For the text-containing cell, return its midpoint in [x, y] coordinate format. 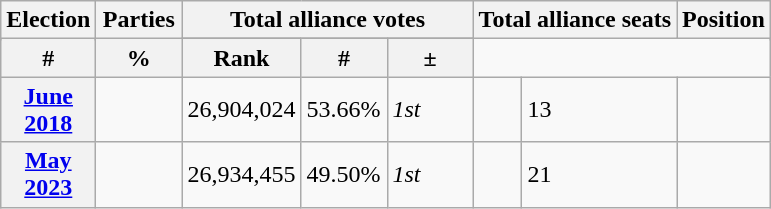
53.66% [344, 110]
13 [600, 110]
Total alliance seats [575, 20]
± [430, 58]
21 [600, 174]
26,934,455 [242, 174]
Parties [139, 20]
Position [724, 20]
% [139, 58]
Election [48, 20]
May 2023 [48, 174]
June 2018 [48, 110]
Rank [242, 58]
Total alliance votes [328, 20]
26,904,024 [242, 110]
49.50% [344, 174]
